Return (x, y) of the center of cell containing provided text 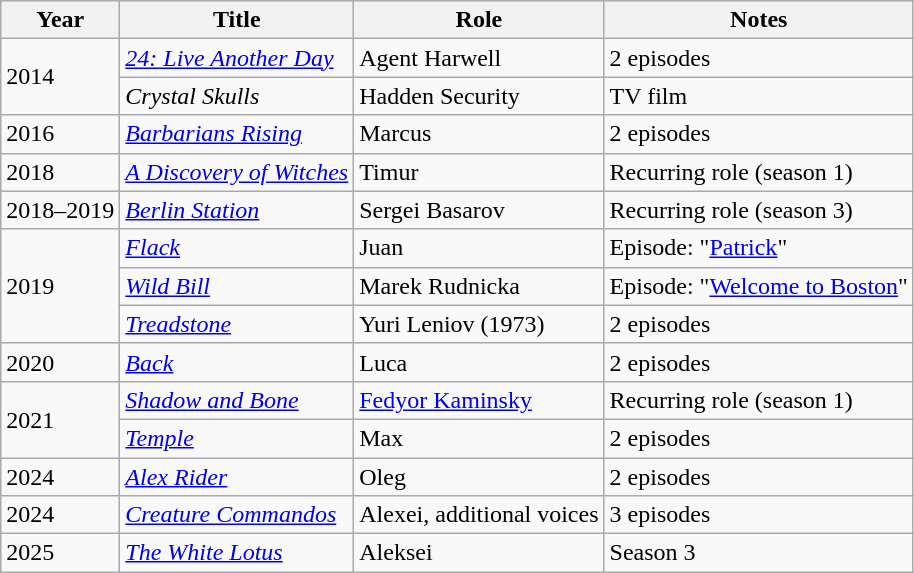
Treadstone (237, 324)
Notes (758, 20)
Episode: "Welcome to Boston" (758, 286)
2014 (60, 77)
2018 (60, 172)
Alex Rider (237, 477)
Hadden Security (479, 96)
Fedyor Kaminsky (479, 400)
2025 (60, 553)
Creature Commandos (237, 515)
Flack (237, 248)
Season 3 (758, 553)
Yuri Leniov (1973) (479, 324)
Alexei, additional voices (479, 515)
24: Live Another Day (237, 58)
Title (237, 20)
Aleksei (479, 553)
TV film (758, 96)
Luca (479, 362)
Oleg (479, 477)
Marek Rudnicka (479, 286)
Crystal Skulls (237, 96)
Berlin Station (237, 210)
The White Lotus (237, 553)
Year (60, 20)
2016 (60, 134)
Temple (237, 438)
Wild Bill (237, 286)
Marcus (479, 134)
2020 (60, 362)
Agent Harwell (479, 58)
3 episodes (758, 515)
Juan (479, 248)
2021 (60, 419)
Sergei Basarov (479, 210)
2019 (60, 286)
A Discovery of Witches (237, 172)
2018–2019 (60, 210)
Timur (479, 172)
Shadow and Bone (237, 400)
Barbarians Rising (237, 134)
Role (479, 20)
Episode: "Patrick" (758, 248)
Max (479, 438)
Back (237, 362)
Recurring role (season 3) (758, 210)
